Capture the cell that displays the provided text and extract its (X, Y) central coordinate. 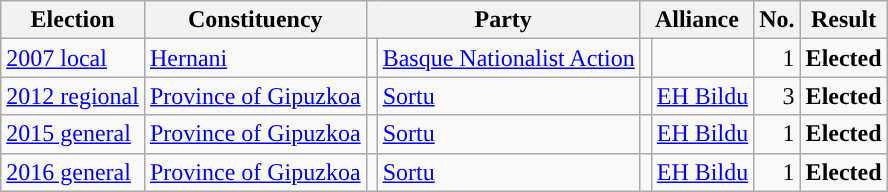
2007 local (73, 58)
2012 regional (73, 96)
3 (777, 96)
2016 general (73, 172)
Basque Nationalist Action (508, 58)
Party (503, 20)
Alliance (696, 20)
Election (73, 20)
2015 general (73, 134)
Constituency (255, 20)
No. (777, 20)
Result (844, 20)
Hernani (255, 58)
